For the text-containing cell, return its midpoint in (X, Y) coordinate format. 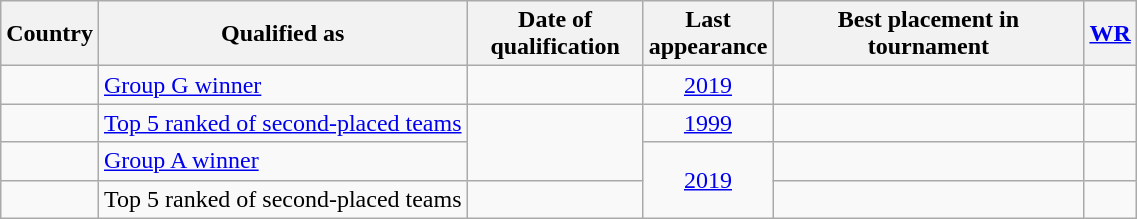
Date of qualification (555, 34)
Qualified as (282, 34)
Last appearance (708, 34)
Group G winner (282, 85)
Best placement in tournament (928, 34)
Country (50, 34)
WR (1110, 34)
Group A winner (282, 161)
1999 (708, 123)
